Output the (x, y) coordinate of the center of the cell containing the given text.  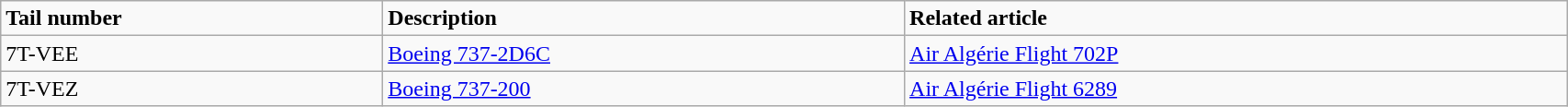
7T-VEE (192, 53)
Boeing 737-200 (644, 89)
7T-VEZ (192, 89)
Air Algérie Flight 6289 (1236, 89)
Boeing 737-2D6C (644, 53)
Related article (1236, 18)
Air Algérie Flight 702P (1236, 53)
Description (644, 18)
Tail number (192, 18)
